From the cell containing the given text, extract its center point as (X, Y) coordinate. 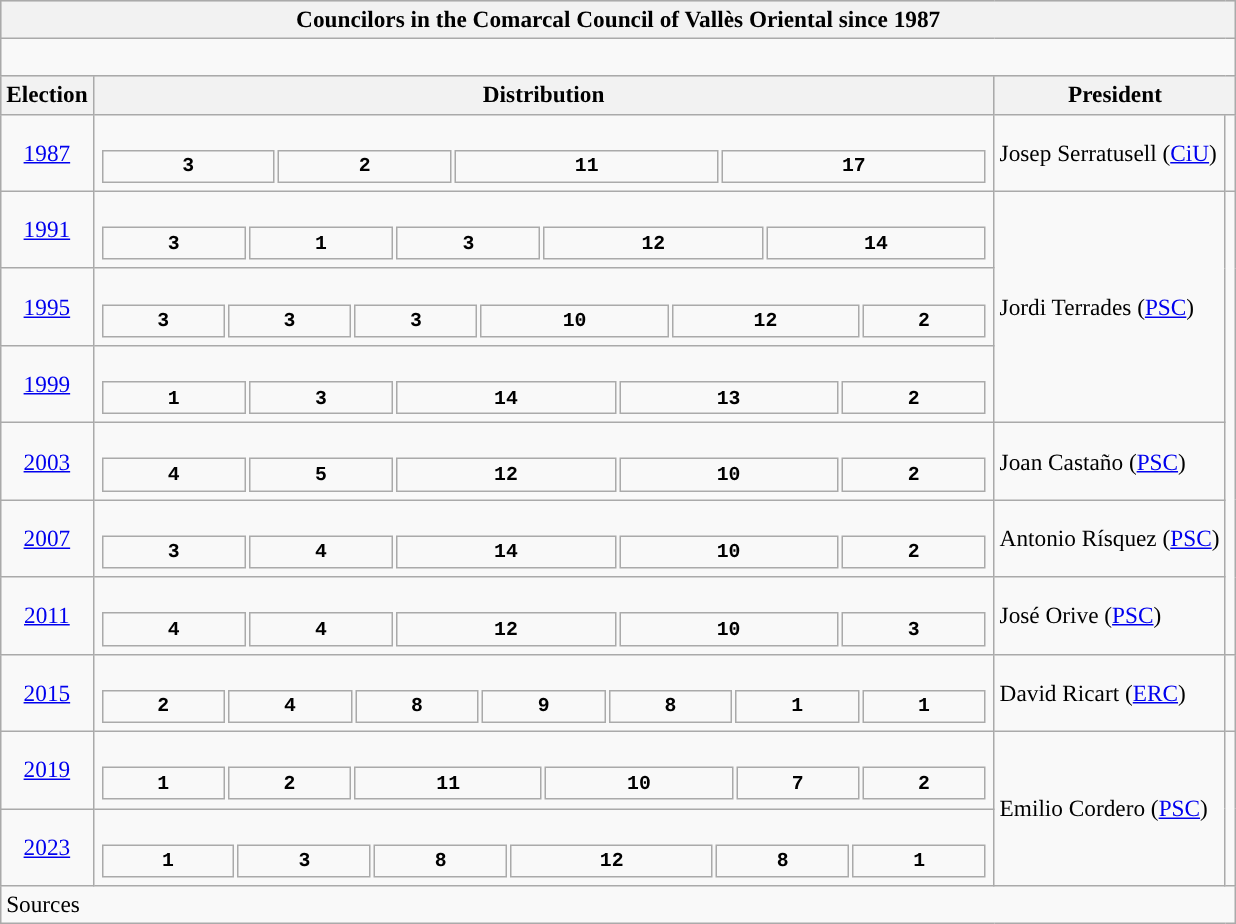
3 3 3 10 12 2 (544, 306)
4 5 12 10 2 (544, 460)
José Orive (PSC) (1110, 616)
Election (47, 95)
3 4 14 10 2 (544, 538)
2019 (47, 770)
2007 (47, 538)
1 2 11 10 7 2 (544, 770)
7 (798, 782)
1991 (47, 230)
1999 (47, 384)
President (1114, 95)
1995 (47, 306)
3 2 11 17 (544, 152)
2015 (47, 692)
1987 (47, 152)
2 4 8 9 8 1 1 (544, 692)
Emilio Cordero (PSC) (1110, 808)
9 (544, 706)
Distribution (544, 95)
1 3 14 13 2 (544, 384)
Councilors in the Comarcal Council of Vallès Oriental since 1987 (618, 19)
17 (854, 166)
3 1 3 12 14 (544, 230)
13 (729, 396)
5 (321, 474)
4 4 12 10 3 (544, 616)
Sources (618, 904)
Joan Castaño (PSC) (1110, 460)
2003 (47, 460)
Antonio Rísquez (PSC) (1110, 538)
Josep Serratusell (CiU) (1110, 152)
Jordi Terrades (PSC) (1110, 306)
2023 (47, 846)
David Ricart (ERC) (1110, 692)
2011 (47, 616)
1 3 8 12 8 1 (544, 846)
